Extract the [x, y] coordinate from the center of the cell holding the provided text.  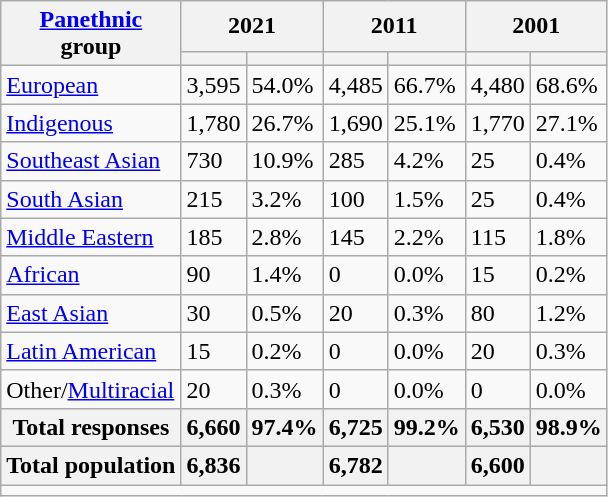
6,660 [214, 427]
4,485 [356, 85]
80 [498, 313]
0.5% [284, 313]
10.9% [284, 161]
6,530 [498, 427]
54.0% [284, 85]
99.2% [426, 427]
66.7% [426, 85]
30 [214, 313]
100 [356, 199]
6,725 [356, 427]
1,770 [498, 123]
1.8% [568, 237]
Panethnicgroup [91, 34]
1.4% [284, 275]
Middle Eastern [91, 237]
European [91, 85]
2011 [394, 26]
3.2% [284, 199]
Latin American [91, 351]
1.5% [426, 199]
2.8% [284, 237]
215 [214, 199]
145 [356, 237]
1.2% [568, 313]
285 [356, 161]
27.1% [568, 123]
98.9% [568, 427]
6,782 [356, 465]
6,600 [498, 465]
Southeast Asian [91, 161]
Indigenous [91, 123]
African [91, 275]
2001 [536, 26]
2021 [252, 26]
185 [214, 237]
3,595 [214, 85]
4,480 [498, 85]
1,780 [214, 123]
68.6% [568, 85]
97.4% [284, 427]
East Asian [91, 313]
25.1% [426, 123]
Other/Multiracial [91, 389]
4.2% [426, 161]
90 [214, 275]
6,836 [214, 465]
730 [214, 161]
Total responses [91, 427]
2.2% [426, 237]
South Asian [91, 199]
Total population [91, 465]
1,690 [356, 123]
115 [498, 237]
26.7% [284, 123]
